Pinpoint the cell where the given text exists, returning its (x, y) midpoint coordinate. 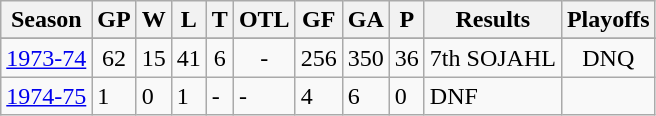
DNF (492, 96)
1973-74 (46, 58)
GA (366, 20)
W (154, 20)
350 (366, 58)
DNQ (608, 58)
7th SOJAHL (492, 58)
1974-75 (46, 96)
Playoffs (608, 20)
GP (114, 20)
P (406, 20)
Season (46, 20)
41 (188, 58)
GF (318, 20)
62 (114, 58)
256 (318, 58)
OTL (264, 20)
36 (406, 58)
4 (318, 96)
L (188, 20)
Results (492, 20)
T (220, 20)
15 (154, 58)
